Return [x, y] of the center of cell containing provided text 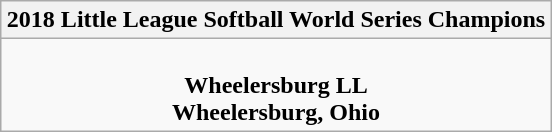
Wheelersburg LLWheelersburg, Ohio [276, 85]
2018 Little League Softball World Series Champions [276, 20]
